Provide the [x, y] coordinate of the cell's center where the given text is located.  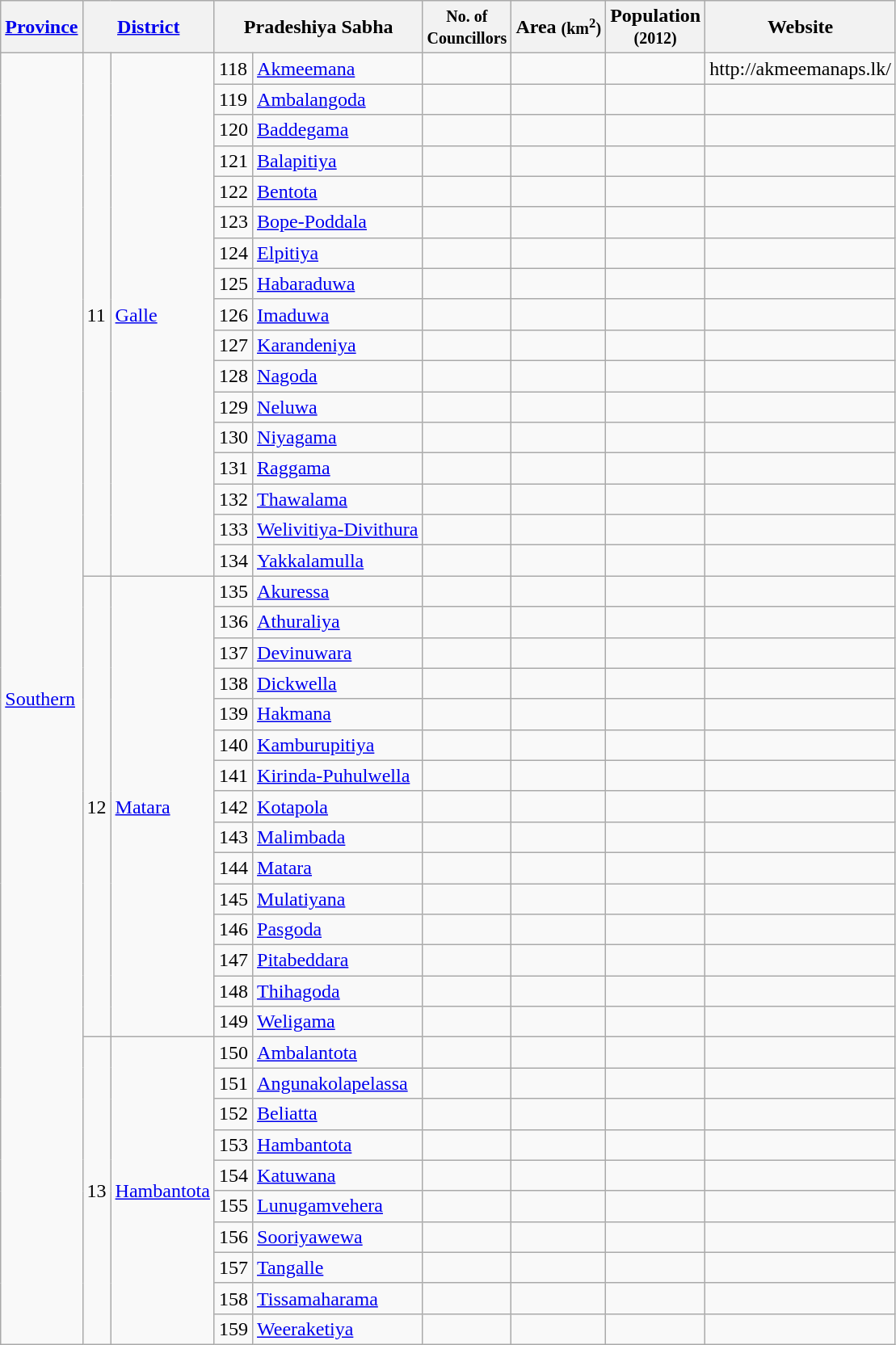
Hakmana [338, 714]
Lunugamvehera [338, 1206]
157 [233, 1267]
Tissamaharama [338, 1298]
Galle [162, 315]
Habaraduwa [338, 284]
Ambalantota [338, 1053]
Ambalangoda [338, 99]
Kirinda-Puhulwella [338, 775]
Yakkalamulla [338, 561]
137 [233, 653]
135 [233, 591]
Pradeshiya Sabha [318, 27]
119 [233, 99]
Website [801, 27]
158 [233, 1298]
Devinuwara [338, 653]
146 [233, 930]
Neluwa [338, 406]
124 [233, 253]
13 [97, 1191]
Dickwella [338, 683]
Thihagoda [338, 991]
118 [233, 69]
Weeraketiya [338, 1329]
141 [233, 775]
Balapitiya [338, 161]
Pitabeddara [338, 960]
154 [233, 1175]
Elpitiya [338, 253]
District [149, 27]
150 [233, 1053]
Akmeemana [338, 69]
148 [233, 991]
Katuwana [338, 1175]
Karandeniya [338, 345]
140 [233, 745]
155 [233, 1206]
133 [233, 530]
126 [233, 314]
http://akmeemanaps.lk/ [801, 69]
Baddegama [338, 130]
Southern [42, 700]
Weligama [338, 1022]
138 [233, 683]
Kotapola [338, 806]
153 [233, 1145]
156 [233, 1237]
159 [233, 1329]
Province [42, 27]
132 [233, 499]
125 [233, 284]
147 [233, 960]
Bentota [338, 191]
152 [233, 1114]
Population(2012) [656, 27]
131 [233, 469]
Kamburupitiya [338, 745]
Malimbada [338, 837]
Niyagama [338, 438]
149 [233, 1022]
Beliatta [338, 1114]
127 [233, 345]
143 [233, 837]
144 [233, 868]
151 [233, 1083]
Pasgoda [338, 930]
145 [233, 899]
Welivitiya-Divithura [338, 530]
129 [233, 406]
11 [97, 315]
130 [233, 438]
Mulatiyana [338, 899]
Nagoda [338, 376]
No. ofCouncillors [467, 27]
139 [233, 714]
Athuraliya [338, 622]
Area (km2) [559, 27]
122 [233, 191]
136 [233, 622]
128 [233, 376]
12 [97, 806]
134 [233, 561]
Tangalle [338, 1267]
Raggama [338, 469]
Akuressa [338, 591]
Thawalama [338, 499]
142 [233, 806]
Angunakolapelassa [338, 1083]
123 [233, 222]
Bope-Poddala [338, 222]
Imaduwa [338, 314]
Sooriyawewa [338, 1237]
121 [233, 161]
120 [233, 130]
